Find where the given text appears and provide that cell's center as [X, Y] coordinate. 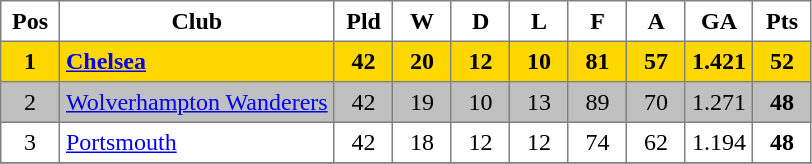
Wolverhampton Wanderers [196, 102]
1.271 [719, 102]
Club [196, 21]
A [656, 21]
1 [30, 61]
Pos [30, 21]
20 [422, 61]
W [422, 21]
62 [656, 142]
57 [656, 61]
13 [539, 102]
70 [656, 102]
Pts [782, 21]
Portsmouth [196, 142]
F [597, 21]
1.421 [719, 61]
19 [422, 102]
2 [30, 102]
52 [782, 61]
GA [719, 21]
89 [597, 102]
L [539, 21]
1.194 [719, 142]
Pld [363, 21]
18 [422, 142]
Chelsea [196, 61]
D [480, 21]
81 [597, 61]
3 [30, 142]
74 [597, 142]
